Provide the [x, y] coordinate of the cell's center where the given text is located.  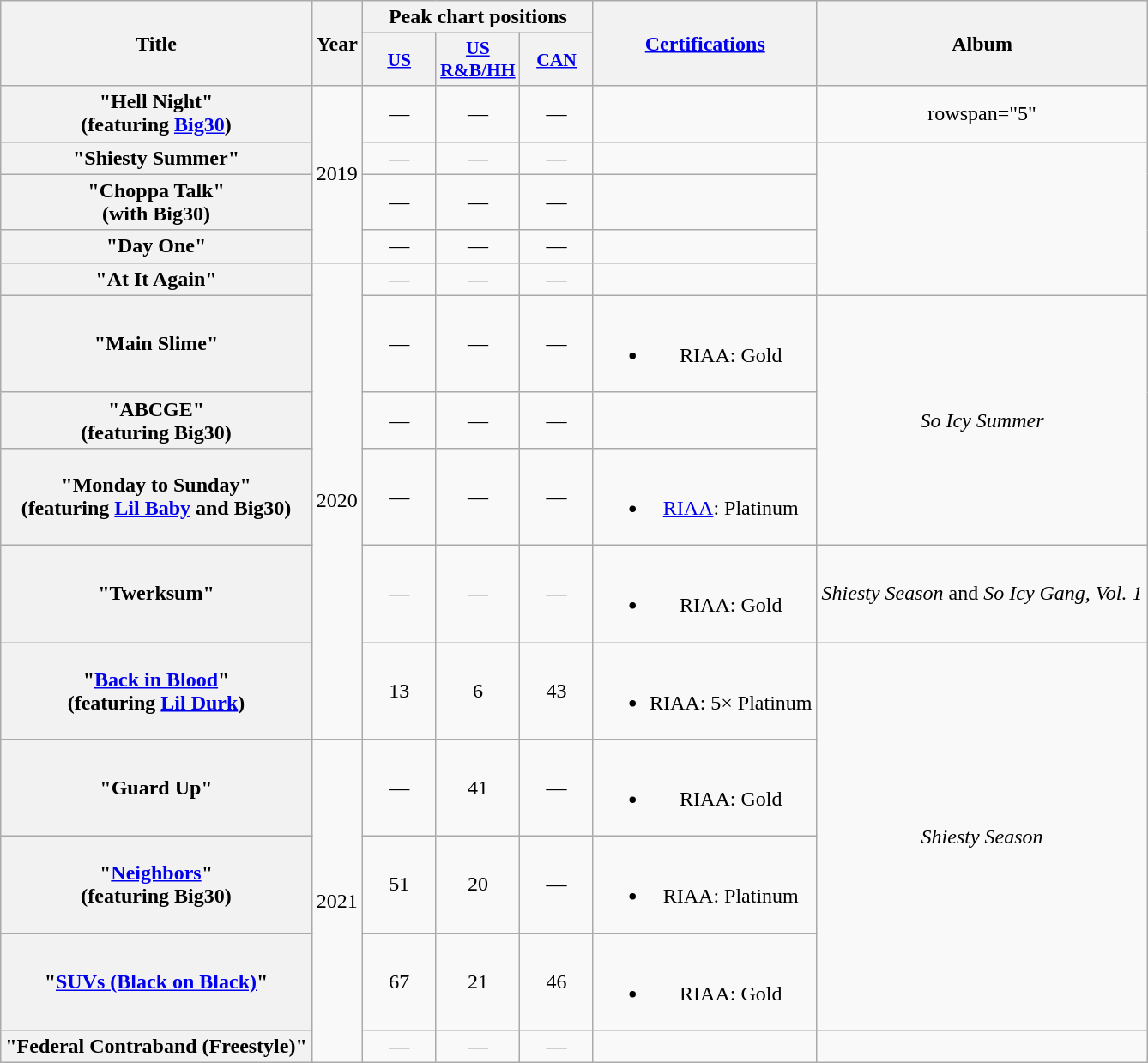
43 [557, 690]
"Choppa Talk"(with Big30) [156, 202]
13 [399, 690]
USR&B/HH [478, 60]
Certifications [705, 43]
"Twerksum" [156, 594]
2019 [336, 174]
"Neighbors"(featuring Big30) [156, 885]
2020 [336, 501]
"Monday to Sunday"(featuring Lil Baby and Big30) [156, 496]
"Federal Contraband (Freestyle)" [156, 1047]
Peak chart positions [477, 17]
So Icy Summer [982, 420]
rowspan="5" [982, 113]
"Guard Up" [156, 788]
51 [399, 885]
46 [557, 981]
CAN [557, 60]
"Shiesty Summer" [156, 158]
Shiesty Season [982, 836]
67 [399, 981]
2021 [336, 901]
6 [478, 690]
US [399, 60]
"At It Again" [156, 279]
Year [336, 43]
21 [478, 981]
"Main Slime" [156, 343]
41 [478, 788]
"Back in Blood"(featuring Lil Durk) [156, 690]
Shiesty Season and So Icy Gang, Vol. 1 [982, 594]
Title [156, 43]
Album [982, 43]
"ABCGE"(featuring Big30) [156, 420]
20 [478, 885]
RIAA: 5× Platinum [705, 690]
"SUVs (Black on Black)" [156, 981]
"Hell Night"(featuring Big30) [156, 113]
"Day One" [156, 246]
